Identify which cell holds the provided text, then report its (x, y) central coordinate. 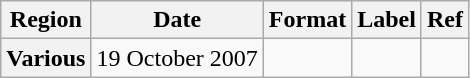
19 October 2007 (177, 58)
Date (177, 20)
Various (46, 58)
Region (46, 20)
Ref (444, 20)
Format (307, 20)
Label (387, 20)
